Determine the (x, y) coordinate at the center of the cell enclosing the given text.  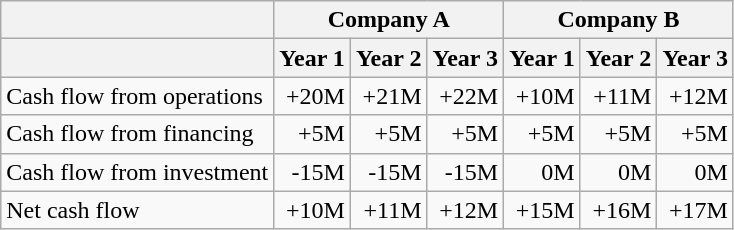
+22M (466, 96)
Net cash flow (138, 210)
+17M (696, 210)
+21M (388, 96)
Company B (619, 20)
+20M (312, 96)
Cash flow from operations (138, 96)
Company A (389, 20)
+15M (542, 210)
+16M (618, 210)
Cash flow from financing (138, 134)
Cash flow from investment (138, 172)
